From the cell containing the given text, extract its center point as [x, y] coordinate. 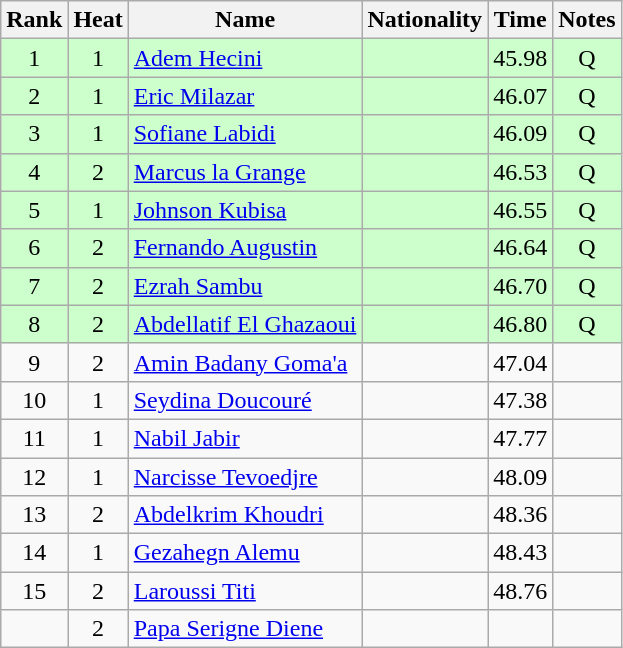
Rank [34, 20]
Marcus la Grange [245, 172]
6 [34, 248]
46.64 [520, 248]
47.77 [520, 438]
Narcisse Tevoedjre [245, 477]
10 [34, 400]
15 [34, 591]
48.76 [520, 591]
12 [34, 477]
5 [34, 210]
9 [34, 362]
14 [34, 553]
47.04 [520, 362]
Ezrah Sambu [245, 286]
13 [34, 515]
8 [34, 324]
Papa Serigne Diene [245, 629]
48.09 [520, 477]
Seydina Doucouré [245, 400]
4 [34, 172]
Gezahegn Alemu [245, 553]
Amin Badany Goma'a [245, 362]
Abdelkrim Khoudri [245, 515]
Heat [98, 20]
Fernando Augustin [245, 248]
47.38 [520, 400]
Johnson Kubisa [245, 210]
Nationality [425, 20]
Laroussi Titi [245, 591]
Sofiane Labidi [245, 134]
11 [34, 438]
Notes [587, 20]
46.80 [520, 324]
45.98 [520, 58]
7 [34, 286]
46.70 [520, 286]
46.53 [520, 172]
Time [520, 20]
Name [245, 20]
Eric Milazar [245, 96]
3 [34, 134]
46.07 [520, 96]
46.09 [520, 134]
Abdellatif El Ghazaoui [245, 324]
48.36 [520, 515]
48.43 [520, 553]
Nabil Jabir [245, 438]
Adem Hecini [245, 58]
46.55 [520, 210]
